Identify which cell holds the provided text, then report its (X, Y) central coordinate. 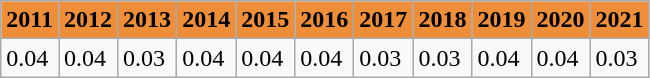
2014 (206, 20)
2018 (442, 20)
2011 (30, 20)
2015 (266, 20)
2017 (384, 20)
2013 (148, 20)
2021 (620, 20)
2012 (88, 20)
2016 (324, 20)
2020 (560, 20)
2019 (502, 20)
